Return (X, Y) of the center of cell containing provided text 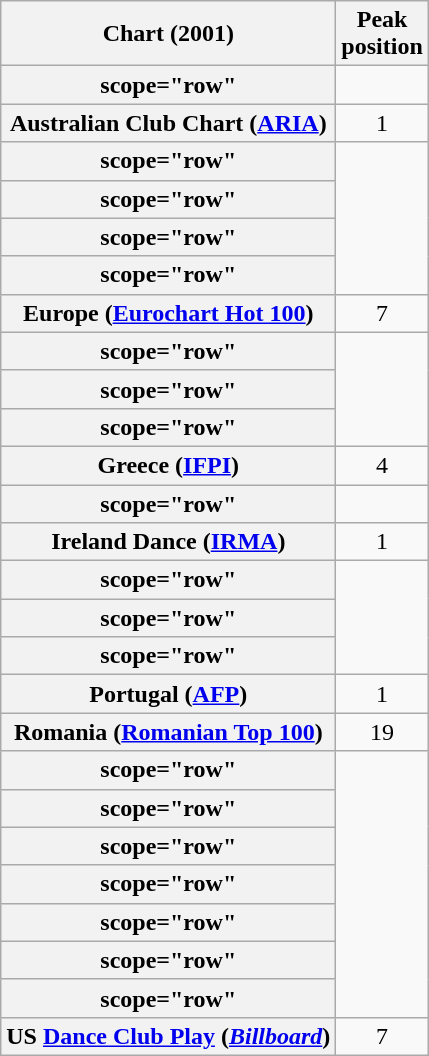
19 (382, 732)
Europe (Eurochart Hot 100) (168, 313)
Australian Club Chart (ARIA) (168, 123)
Portugal (AFP) (168, 694)
Chart (2001) (168, 34)
Romania (Romanian Top 100) (168, 732)
Ireland Dance (IRMA) (168, 542)
US Dance Club Play (Billboard) (168, 1036)
4 (382, 465)
Peakposition (382, 34)
Greece (IFPI) (168, 465)
